Search for the cell housing the specified text and yield its [x, y] center coordinate. 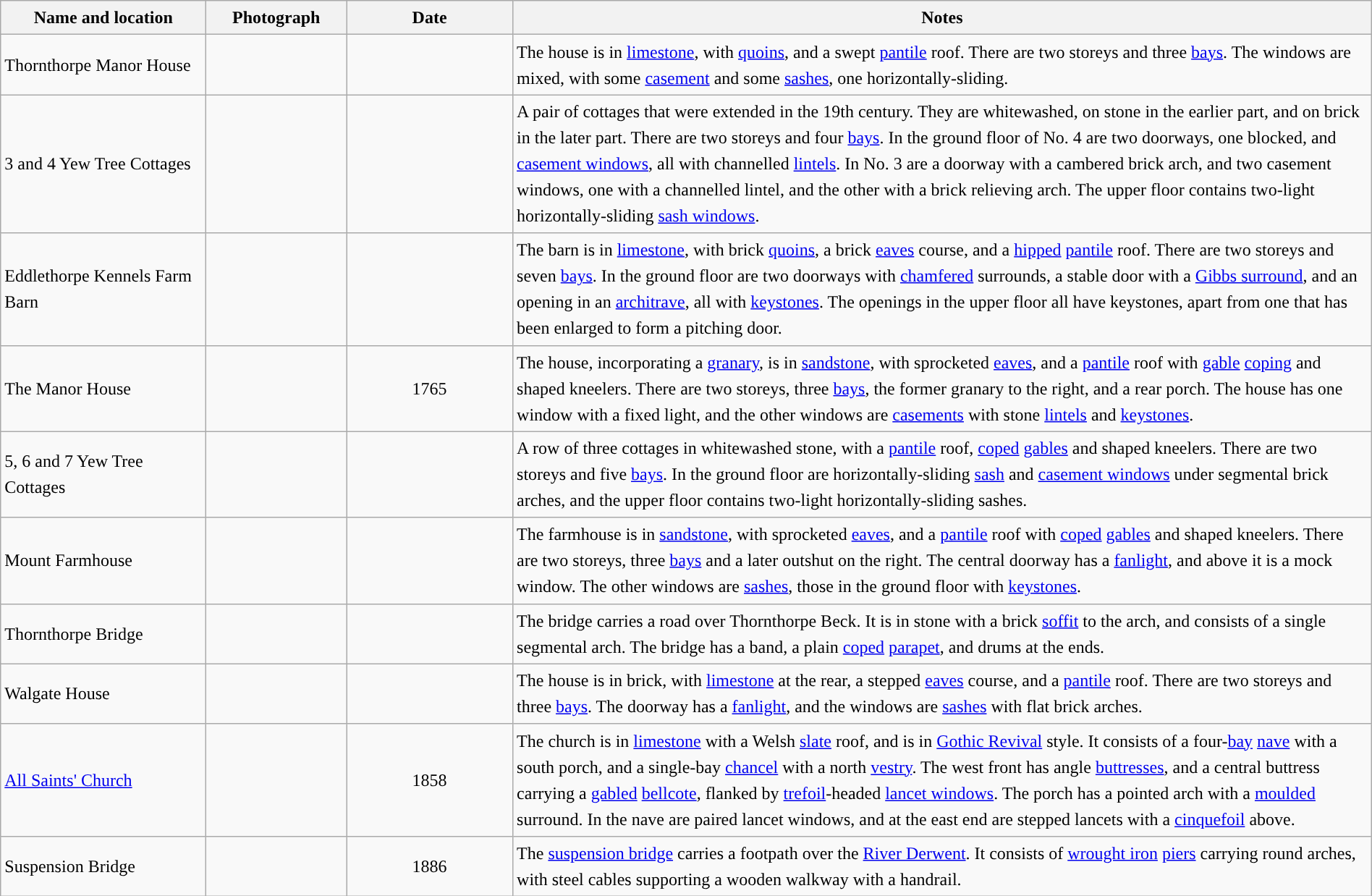
Thornthorpe Bridge [103, 634]
Eddlethorpe Kennels Farm Barn [103, 289]
All Saints' Church [103, 780]
Walgate House [103, 693]
3 and 4 Yew Tree Cottages [103, 164]
1858 [430, 780]
Thornthorpe Manor House [103, 65]
Photograph [276, 17]
Name and location [103, 17]
Date [430, 17]
The Manor House [103, 388]
Suspension Bridge [103, 866]
Notes [942, 17]
Mount Farmhouse [103, 560]
1765 [430, 388]
1886 [430, 866]
5, 6 and 7 Yew Tree Cottages [103, 475]
